From the cell containing the given text, extract its center point as [X, Y] coordinate. 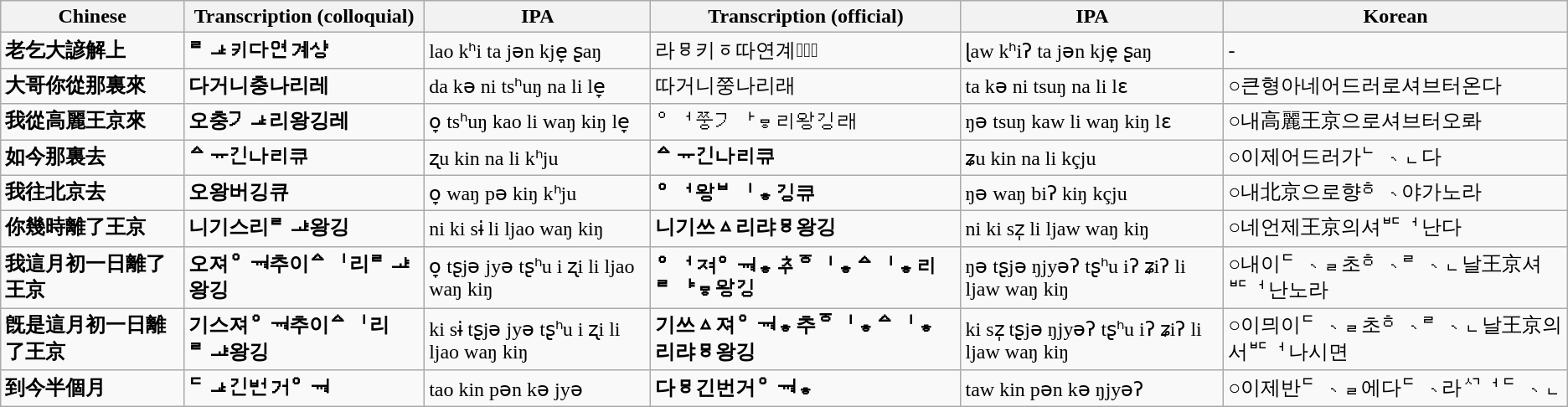
我往北京去 [92, 193]
ɭaw kʰiʔ ta jən kje̞ ʂaŋ [1092, 50]
ŋə waŋ biʔ kiŋ kçju [1092, 193]
如今那裏去 [92, 157]
ᄅᅶ키다연계샹 [305, 50]
lao kʰi ta jən kje̞ ʂaŋ [538, 50]
da kə ni tsʰuŋ na li le̞ [538, 85]
老乞大諺解上 [92, 50]
tao kin pən kə jyə [538, 389]
○내高麗王京으로셔브터오롸 [1395, 122]
到今半個月 [92, 389]
다ᇢ긴번거ᅌᆑᇹ [806, 389]
ki sz̩ tʂjə ŋjyəʔ tʂʰu iʔ ʑiʔ li ljaw waŋ kiŋ [1092, 339]
Transcription (colloquial) [305, 17]
다거니충나리레 [305, 85]
따거니쭝나리래 [806, 85]
ta kə ni tsuŋ na li lɛ [1092, 85]
旣是這月初一日離了王京 [92, 339]
기스져ᄋᆑ추이ᅀᅵ리ᄅᅸ왕깅 [305, 339]
大哥你從那裏來 [92, 85]
我從高麗王京來 [92, 122]
○내이ᄃᆞᆯ초ᄒᆞᄅᆞᆫ날王京셔ᄠᅥ난노라 [1395, 277]
오충ᄀᅶ리왕깅레 [305, 122]
니기스리ᄅᅸ왕깅 [305, 229]
니기쓰ᇫ리랴ᇢ왕깅 [806, 229]
ᄃᅶ긴번거ᄋᆑ [305, 389]
○내北京으로향ᄒᆞ야가노라 [1395, 193]
ᅌᅥ왕비ᇹ깅큐 [806, 193]
○큰형아네어드러로셔브터온다 [1395, 85]
- [1395, 50]
o̞ waŋ pə kiŋ kʰju [538, 193]
ʑu kin na li kçju [1092, 157]
Chinese [92, 17]
오져ᄋᆑ추이ᅀᅵ리ᄅᅸ왕깅 [305, 277]
taw kin pən kə ŋjyəʔ [1092, 389]
라ᇢ키ᇹ따연계ᄿᅣᇰ [806, 50]
Korean [1395, 17]
ni ki sɨ li ljao waŋ kiŋ [538, 229]
ʐu kin na li kʰju [538, 157]
我這月初一日離了王京 [92, 277]
ᅌᅥ쭝가ᇢ리왕깅래 [806, 122]
○이제어드러가ᄂᆞᆫ다 [1395, 157]
o̞ tʂjə jyə tʂʰu i ʐi li ljao waŋ kiŋ [538, 277]
기쓰ᇫ져ᅌᆑᇹ추ᅙᅵᇹᅀᅵᇹ리랴ᇢ왕깅 [806, 339]
你幾時離了王京 [92, 229]
ŋə tsuŋ kaw li waŋ kiŋ lɛ [1092, 122]
○이믜이ᄃᆞᆯ초ᄒᆞᄅᆞᆫ날王京의서ᄠᅥ나시면 [1395, 339]
ᅌᅥ져ᅌᆑᇹ추ᅙᅵᇹᅀᅵᇹ리랴ᇢ왕깅 [806, 277]
오왕버깅큐 [305, 193]
o̞ tsʰuŋ kao li waŋ kiŋ le̞ [538, 122]
○이제반ᄃᆞᆯ에다ᄃᆞ라ᄭᅥᄃᆞᆫ [1395, 389]
Transcription (official) [806, 17]
○네언제王京의셔ᄠᅥ난다 [1395, 229]
ŋə tʂjə ŋjyəʔ tʂʰu iʔ ʑiʔ li ljaw waŋ kiŋ [1092, 277]
ni ki sz̩ li ljaw waŋ kiŋ [1092, 229]
ki sɨ tʂjə jyə tʂʰu i ʐi li ljao waŋ kiŋ [538, 339]
